Return [x, y] of the center of cell containing provided text 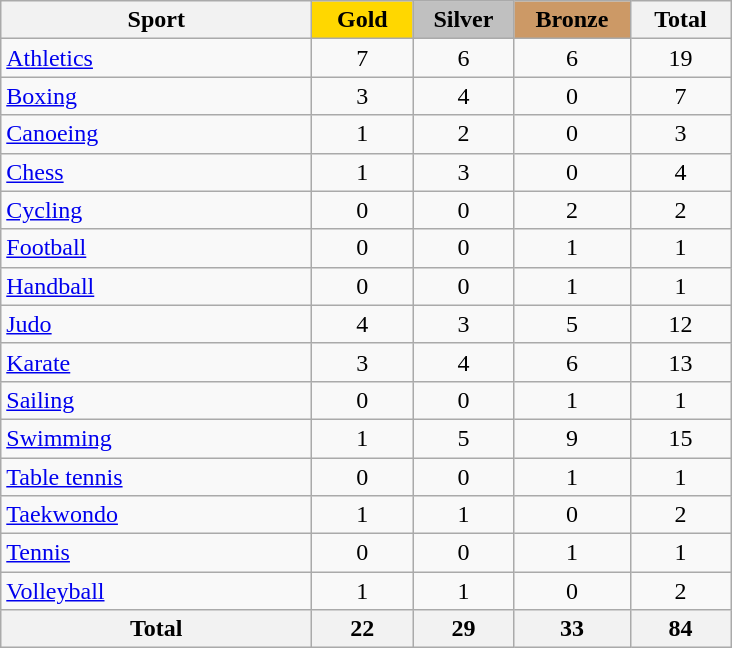
Athletics [156, 58]
Swimming [156, 438]
Gold [362, 20]
Sailing [156, 400]
Bronze [572, 20]
84 [680, 629]
13 [680, 362]
15 [680, 438]
Boxing [156, 96]
Judo [156, 324]
33 [572, 629]
22 [362, 629]
Table tennis [156, 477]
12 [680, 324]
Handball [156, 286]
Chess [156, 172]
19 [680, 58]
Silver [464, 20]
Cycling [156, 210]
Volleyball [156, 591]
Tennis [156, 553]
9 [572, 438]
Taekwondo [156, 515]
Canoeing [156, 134]
Karate [156, 362]
29 [464, 629]
Football [156, 248]
Sport [156, 20]
